Provide the [X, Y] coordinate of the cell's center where the given text is located.  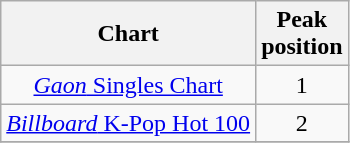
Chart [128, 34]
1 [302, 85]
Billboard K-Pop Hot 100 [128, 123]
Gaon Singles Chart [128, 85]
Peakposition [302, 34]
2 [302, 123]
